Detect which cell encompasses the target text, then output its (x, y) center coordinate. 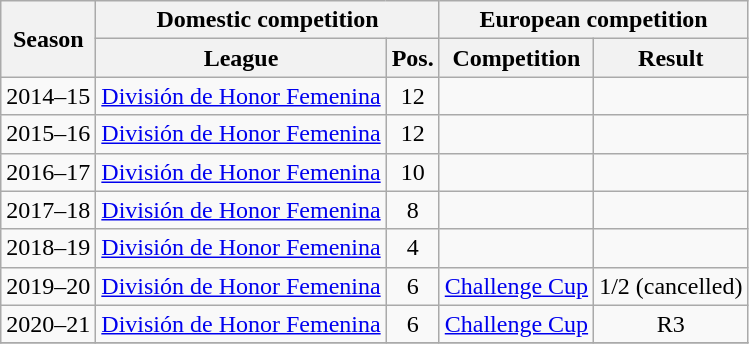
Domestic competition (268, 20)
2017–18 (48, 210)
Season (48, 39)
Pos. (412, 58)
2016–17 (48, 172)
2015–16 (48, 134)
League (241, 58)
R3 (671, 324)
Competition (516, 58)
2019–20 (48, 286)
2020–21 (48, 324)
1/2 (cancelled) (671, 286)
8 (412, 210)
European competition (594, 20)
10 (412, 172)
4 (412, 248)
2018–19 (48, 248)
Result (671, 58)
2014–15 (48, 96)
